For the text-containing cell, return its midpoint in (x, y) coordinate format. 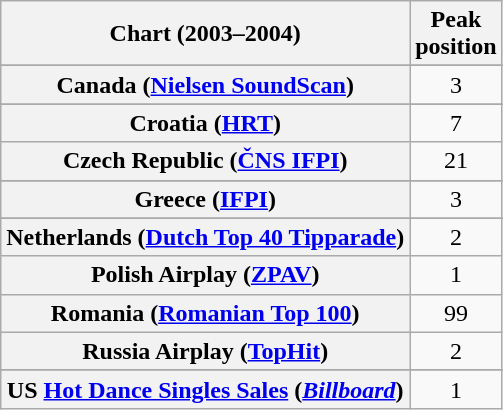
Netherlands (Dutch Top 40 Tipparade) (206, 237)
21 (456, 161)
Greece (IFPI) (206, 199)
99 (456, 313)
Peakposition (456, 34)
Croatia (HRT) (206, 123)
7 (456, 123)
Canada (Nielsen SoundScan) (206, 85)
Russia Airplay (TopHit) (206, 351)
US Hot Dance Singles Sales (Billboard) (206, 389)
Chart (2003–2004) (206, 34)
Czech Republic (ČNS IFPI) (206, 161)
Polish Airplay (ZPAV) (206, 275)
Romania (Romanian Top 100) (206, 313)
